Scan for the cell matching the given text and deliver its [X, Y] coordinate at center. 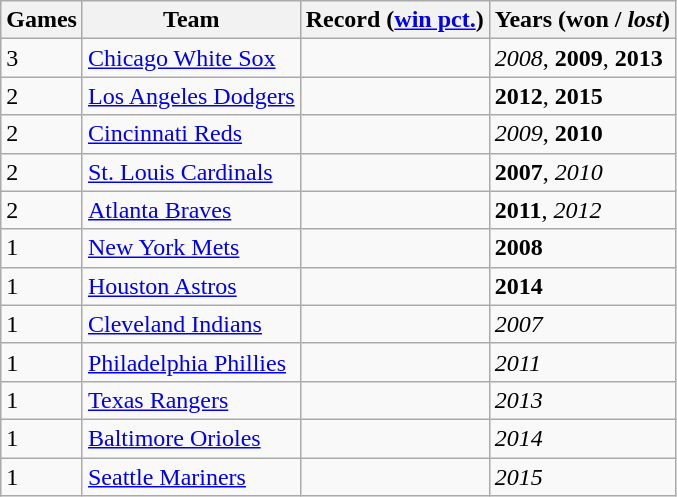
Games [42, 20]
2008 [582, 248]
2013 [582, 400]
Philadelphia Phillies [191, 362]
St. Louis Cardinals [191, 172]
Record (win pct.) [394, 20]
Chicago White Sox [191, 58]
2009, 2010 [582, 134]
2011, 2012 [582, 210]
2007 [582, 324]
Los Angeles Dodgers [191, 96]
Baltimore Orioles [191, 438]
2008, 2009, 2013 [582, 58]
Houston Astros [191, 286]
Atlanta Braves [191, 210]
2012, 2015 [582, 96]
Seattle Mariners [191, 477]
Years (won / lost) [582, 20]
Cincinnati Reds [191, 134]
2011 [582, 362]
2015 [582, 477]
Cleveland Indians [191, 324]
2007, 2010 [582, 172]
Team [191, 20]
Texas Rangers [191, 400]
3 [42, 58]
New York Mets [191, 248]
